Provide the (X, Y) coordinate of the cell's center where the given text is located.  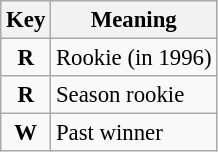
Past winner (134, 133)
Rookie (in 1996) (134, 58)
W (26, 133)
Season rookie (134, 95)
Key (26, 20)
Meaning (134, 20)
